Locate the cell with the specified text and output its [X, Y] center coordinate. 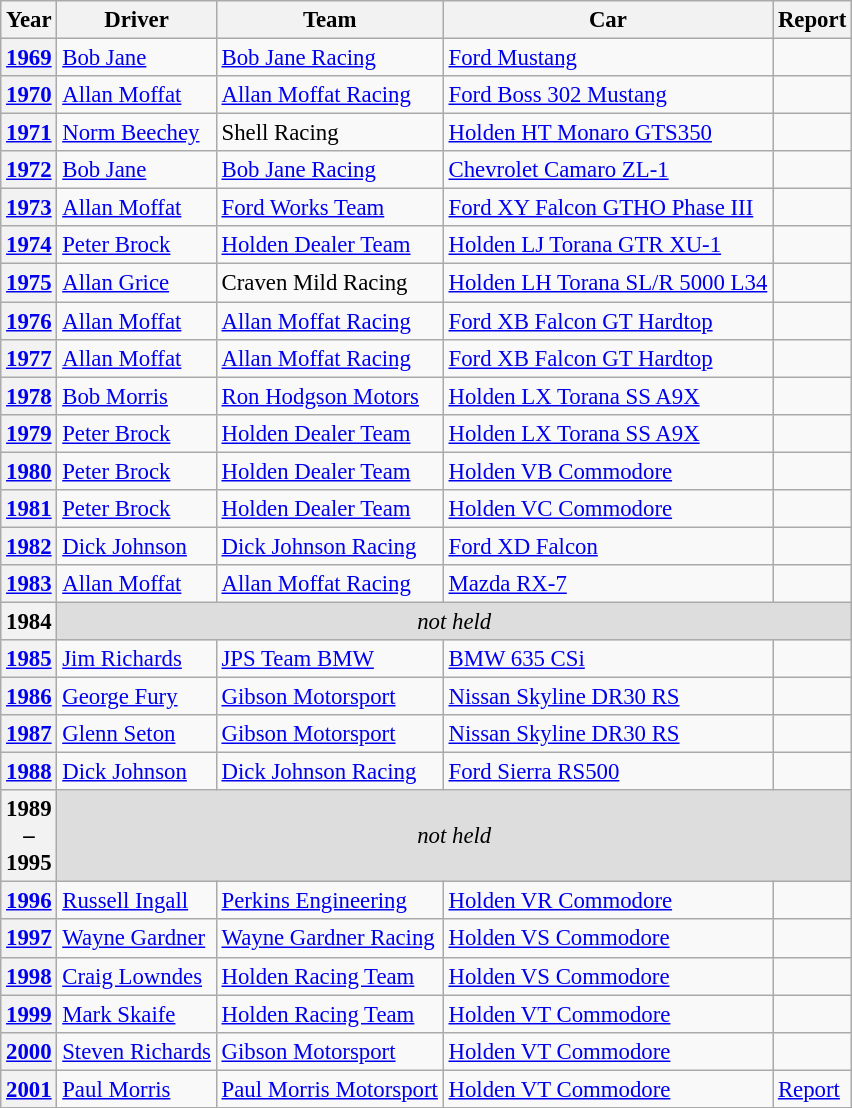
George Fury [136, 697]
Ford XD Falcon [608, 546]
1980 [29, 471]
1969 [29, 58]
Craig Lowndes [136, 976]
Holden VB Commodore [608, 471]
Perkins Engineering [330, 901]
Craven Mild Racing [330, 283]
Glenn Seton [136, 734]
1983 [29, 584]
1997 [29, 939]
1974 [29, 245]
1986 [29, 697]
Ford XY Falcon GTHO Phase III [608, 208]
Car [608, 20]
JPS Team BMW [330, 659]
1998 [29, 976]
Team [330, 20]
1985 [29, 659]
Paul Morris Motorsport [330, 1089]
1978 [29, 396]
1972 [29, 170]
Holden VR Commodore [608, 901]
Jim Richards [136, 659]
Mark Skaife [136, 1014]
Holden VC Commodore [608, 509]
Shell Racing [330, 133]
Ford Works Team [330, 208]
1971 [29, 133]
BMW 635 CSi [608, 659]
1976 [29, 321]
Holden LH Torana SL/R 5000 L34 [608, 283]
Ford Mustang [608, 58]
Allan Grice [136, 283]
Holden HT Monaro GTS350 [608, 133]
Bob Morris [136, 396]
1975 [29, 283]
Steven Richards [136, 1051]
Mazda RX-7 [608, 584]
1987 [29, 734]
1970 [29, 95]
Ford Boss 302 Mustang [608, 95]
Wayne Gardner [136, 939]
1979 [29, 433]
2000 [29, 1051]
1988 [29, 772]
1982 [29, 546]
1999 [29, 1014]
Norm Beechey [136, 133]
Year [29, 20]
Holden LJ Torana GTR XU-1 [608, 245]
Russell Ingall [136, 901]
Driver [136, 20]
1981 [29, 509]
Wayne Gardner Racing [330, 939]
1989–1995 [29, 836]
1984 [29, 621]
Chevrolet Camaro ZL-1 [608, 170]
1996 [29, 901]
2001 [29, 1089]
1973 [29, 208]
1977 [29, 358]
Ford Sierra RS500 [608, 772]
Paul Morris [136, 1089]
Ron Hodgson Motors [330, 396]
